Provide the [x, y] coordinate of the cell's center where the given text is located.  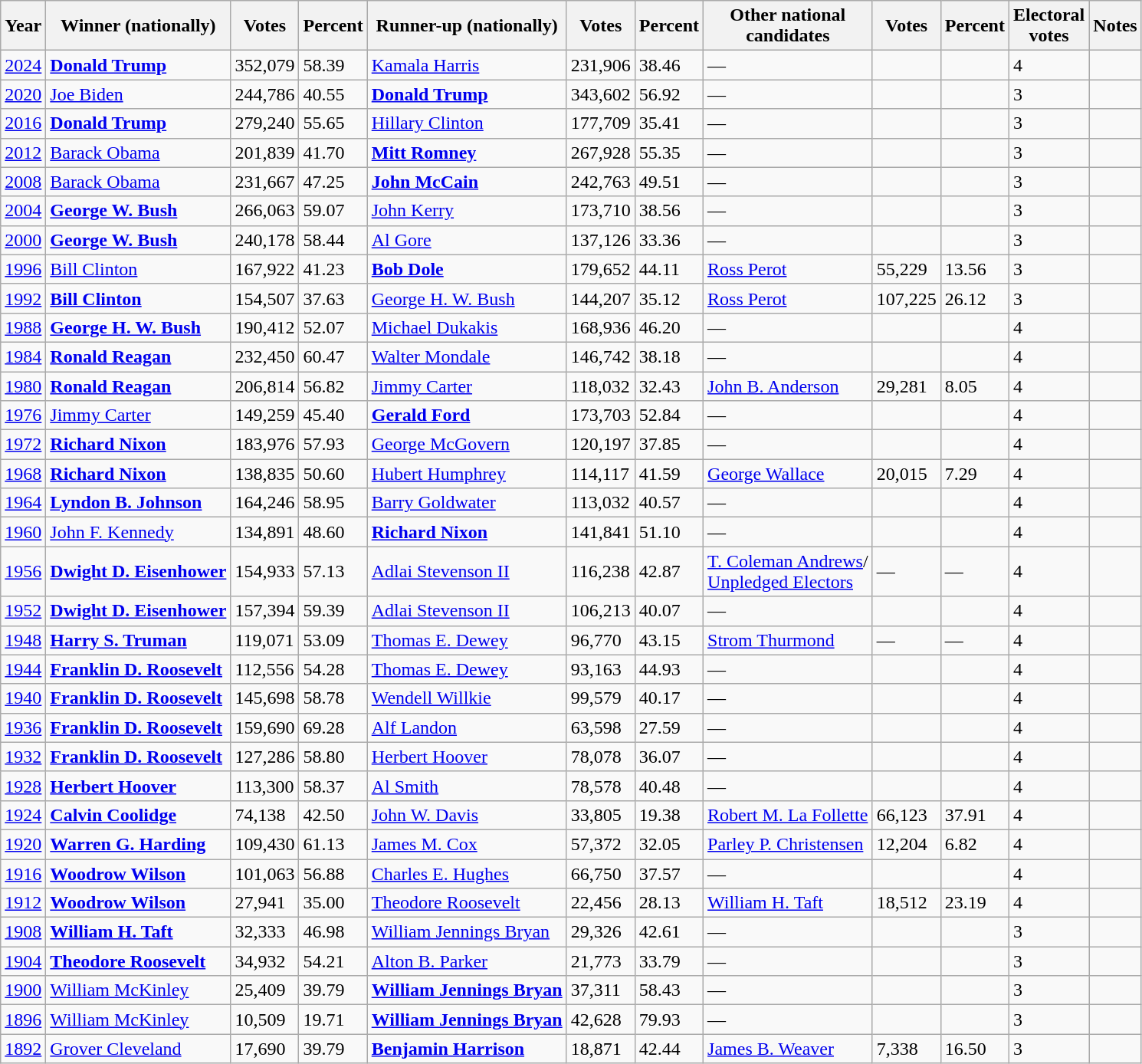
Strom Thurmond [788, 640]
106,213 [601, 611]
145,698 [265, 698]
231,906 [601, 65]
1904 [23, 961]
48.60 [333, 532]
16.50 [975, 1049]
154,933 [265, 572]
58.44 [333, 240]
1968 [23, 474]
27,941 [265, 903]
George Wallace [788, 474]
1896 [23, 1020]
7,338 [906, 1049]
35.12 [668, 298]
35.00 [333, 903]
17,690 [265, 1049]
157,394 [265, 611]
44.11 [668, 269]
1992 [23, 298]
54.28 [333, 669]
101,063 [265, 873]
49.51 [668, 182]
74,138 [265, 815]
1972 [23, 445]
47.25 [333, 182]
28.13 [668, 903]
46.20 [668, 327]
46.98 [333, 932]
John Kerry [467, 211]
John F. Kennedy [138, 532]
Alton B. Parker [467, 961]
231,667 [265, 182]
66,123 [906, 815]
Hubert Humphrey [467, 474]
1940 [23, 698]
40.57 [668, 503]
Benjamin Harrison [467, 1049]
1900 [23, 990]
Grover Cleveland [138, 1049]
Al Smith [467, 786]
32.43 [668, 386]
63,598 [601, 727]
Electoralvotes [1048, 26]
138,835 [265, 474]
42.44 [668, 1049]
1956 [23, 572]
1948 [23, 640]
34,932 [265, 961]
56.92 [668, 94]
206,814 [265, 386]
29,281 [906, 386]
154,507 [265, 298]
1908 [23, 932]
29,326 [601, 932]
33,805 [601, 815]
1936 [23, 727]
1924 [23, 815]
Wendell Willkie [467, 698]
Year [23, 26]
19.38 [668, 815]
56.82 [333, 386]
52.84 [668, 415]
69.28 [333, 727]
42.50 [333, 815]
55.35 [668, 153]
2000 [23, 240]
113,032 [601, 503]
Charles E. Hughes [467, 873]
35.41 [668, 123]
38.18 [668, 356]
23.19 [975, 903]
267,928 [601, 153]
Notes [1115, 26]
53.09 [333, 640]
59.07 [333, 211]
1996 [23, 269]
2004 [23, 211]
21,773 [601, 961]
50.60 [333, 474]
58.39 [333, 65]
1976 [23, 415]
78,578 [601, 786]
173,710 [601, 211]
8.05 [975, 386]
54.21 [333, 961]
58.37 [333, 786]
1920 [23, 844]
12,204 [906, 844]
57,372 [601, 844]
242,763 [601, 182]
149,259 [265, 415]
179,652 [601, 269]
177,709 [601, 123]
John B. Anderson [788, 386]
113,300 [265, 786]
232,450 [265, 356]
37.57 [668, 873]
79.93 [668, 1020]
2024 [23, 65]
37,311 [601, 990]
58.80 [333, 757]
114,117 [601, 474]
38.56 [668, 211]
George McGovern [467, 445]
37.63 [333, 298]
20,015 [906, 474]
1928 [23, 786]
18,871 [601, 1049]
56.88 [333, 873]
Calvin Coolidge [138, 815]
1916 [23, 873]
109,430 [265, 844]
40.07 [668, 611]
144,207 [601, 298]
96,770 [601, 640]
266,063 [265, 211]
33.79 [668, 961]
Lyndon B. Johnson [138, 503]
58.95 [333, 503]
164,246 [265, 503]
168,936 [601, 327]
James B. Weaver [788, 1049]
137,126 [601, 240]
279,240 [265, 123]
Alf Landon [467, 727]
Michael Dukakis [467, 327]
352,079 [265, 65]
2008 [23, 182]
244,786 [265, 94]
1952 [23, 611]
60.47 [333, 356]
1980 [23, 386]
118,032 [601, 386]
38.46 [668, 65]
43.15 [668, 640]
41.70 [333, 153]
58.43 [668, 990]
27.59 [668, 727]
1912 [23, 903]
7.29 [975, 474]
99,579 [601, 698]
Walter Mondale [467, 356]
Other nationalcandidates [788, 26]
Warren G. Harding [138, 844]
19.71 [333, 1020]
173,703 [601, 415]
Kamala Harris [467, 65]
John W. Davis [467, 815]
32,333 [265, 932]
201,839 [265, 153]
78,078 [601, 757]
40.48 [668, 786]
32.05 [668, 844]
107,225 [906, 298]
Harry S. Truman [138, 640]
10,509 [265, 1020]
1932 [23, 757]
Mitt Romney [467, 153]
240,178 [265, 240]
Hillary Clinton [467, 123]
Winner (nationally) [138, 26]
13.56 [975, 269]
93,163 [601, 669]
1964 [23, 503]
2020 [23, 94]
141,841 [601, 532]
33.36 [668, 240]
343,602 [601, 94]
61.13 [333, 844]
59.39 [333, 611]
Barry Goldwater [467, 503]
42,628 [601, 1020]
James M. Cox [467, 844]
6.82 [975, 844]
57.13 [333, 572]
44.93 [668, 669]
Parley P. Christensen [788, 844]
T. Coleman Andrews/Unpledged Electors [788, 572]
55.65 [333, 123]
2012 [23, 153]
1892 [23, 1049]
37.91 [975, 815]
Bob Dole [467, 269]
Al Gore [467, 240]
18,512 [906, 903]
58.78 [333, 698]
Gerald Ford [467, 415]
159,690 [265, 727]
119,071 [265, 640]
55,229 [906, 269]
40.17 [668, 698]
41.23 [333, 269]
66,750 [601, 873]
51.10 [668, 532]
Runner-up (nationally) [467, 26]
1944 [23, 669]
36.07 [668, 757]
52.07 [333, 327]
2016 [23, 123]
Joe Biden [138, 94]
40.55 [333, 94]
41.59 [668, 474]
112,556 [265, 669]
Robert M. La Follette [788, 815]
116,238 [601, 572]
John McCain [467, 182]
57.93 [333, 445]
190,412 [265, 327]
22,456 [601, 903]
42.61 [668, 932]
37.85 [668, 445]
45.40 [333, 415]
1960 [23, 532]
26.12 [975, 298]
1984 [23, 356]
120,197 [601, 445]
1988 [23, 327]
134,891 [265, 532]
25,409 [265, 990]
183,976 [265, 445]
146,742 [601, 356]
42.87 [668, 572]
167,922 [265, 269]
127,286 [265, 757]
